Find where the given text appears and provide that cell's center as [X, Y] coordinate. 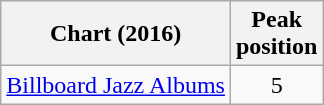
Peak position [276, 34]
Billboard Jazz Albums [116, 85]
Chart (2016) [116, 34]
5 [276, 85]
